Extract the (X, Y) coordinate from the center of the cell holding the provided text.  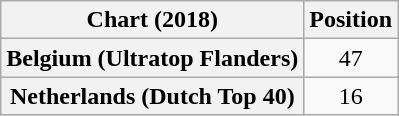
Belgium (Ultratop Flanders) (152, 58)
Position (351, 20)
16 (351, 96)
47 (351, 58)
Netherlands (Dutch Top 40) (152, 96)
Chart (2018) (152, 20)
